Extract the [X, Y] coordinate from the center of the cell holding the provided text.  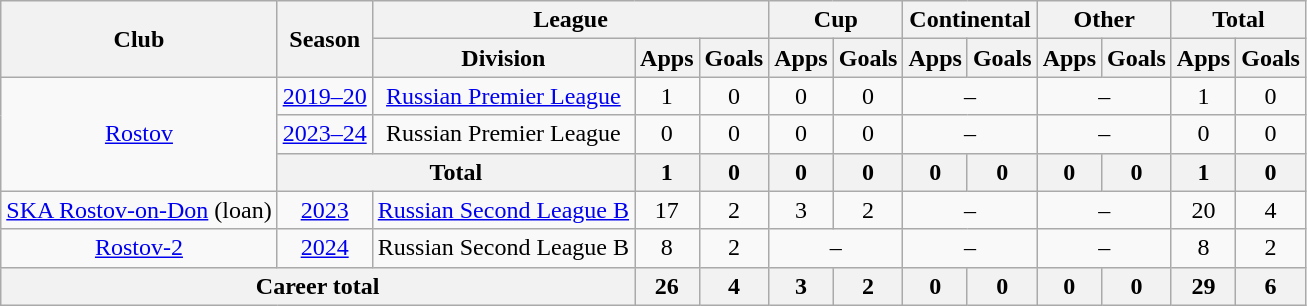
Continental [970, 20]
2023 [324, 210]
League [570, 20]
Season [324, 39]
SKA Rostov-on-Don (loan) [139, 210]
26 [667, 286]
Club [139, 39]
Cup [836, 20]
6 [1271, 286]
29 [1203, 286]
Rostov [139, 134]
Career total [318, 286]
Other [1104, 20]
17 [667, 210]
2024 [324, 248]
20 [1203, 210]
2023–24 [324, 134]
Division [503, 58]
Rostov-2 [139, 248]
2019–20 [324, 96]
